Locate the cell with the specified text and output its (x, y) center coordinate. 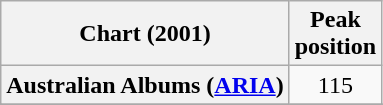
115 (335, 85)
Peak position (335, 34)
Australian Albums (ARIA) (145, 85)
Chart (2001) (145, 34)
